Scan for the cell matching the given text and deliver its (x, y) coordinate at center. 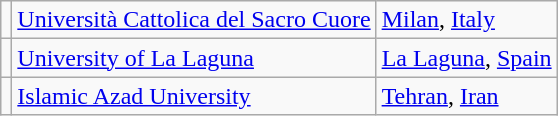
University of La Laguna (194, 58)
La Laguna, Spain (466, 58)
Tehran, Iran (466, 96)
Università Cattolica del Sacro Cuore (194, 20)
Islamic Azad University (194, 96)
Milan, Italy (466, 20)
